Return (X, Y) of the center of cell containing provided text 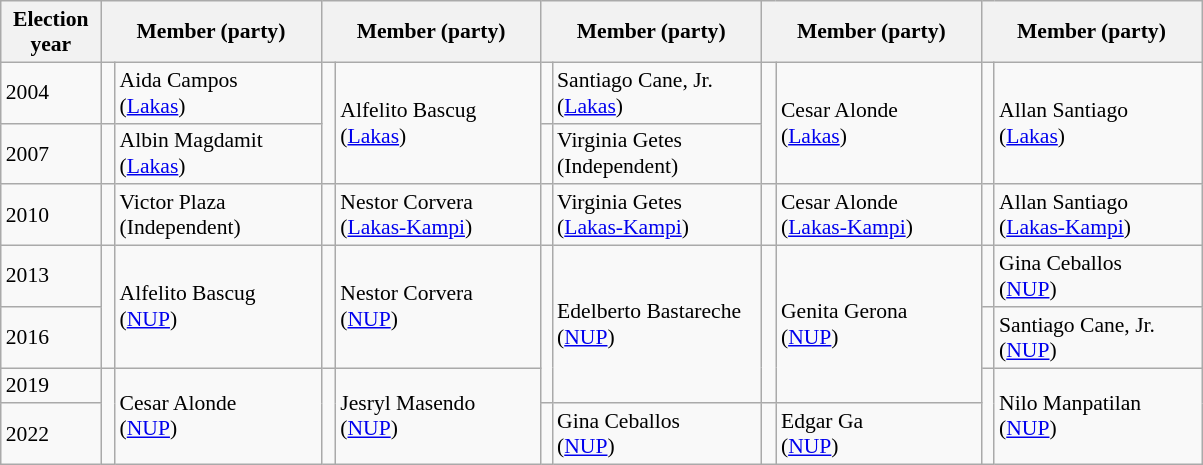
2013 (51, 276)
Nestor Corvera(Lakas-Kampi) (438, 216)
Alfelito Bascug(NUP) (218, 307)
Jesryl Masendo(NUP) (438, 416)
2010 (51, 216)
Virginia Getes(Independent) (656, 154)
2016 (51, 338)
Edgar Ga(NUP) (878, 434)
Edelberto Bastareche(NUP) (656, 325)
Allan Santiago(Lakas) (1098, 123)
Aida Campos(Lakas) (218, 92)
Alfelito Bascug(Lakas) (438, 123)
2019 (51, 386)
Nestor Corvera(NUP) (438, 307)
2004 (51, 92)
Allan Santiago(Lakas-Kampi) (1098, 216)
Victor Plaza(Independent) (218, 216)
Virginia Getes(Lakas-Kampi) (656, 216)
2007 (51, 154)
Cesar Alonde(NUP) (218, 416)
Genita Gerona(NUP) (878, 325)
Albin Magdamit(Lakas) (218, 154)
Cesar Alonde(Lakas-Kampi) (878, 216)
Cesar Alonde(Lakas) (878, 123)
2022 (51, 434)
Santiago Cane, Jr.(NUP) (1098, 338)
Santiago Cane, Jr.(Lakas) (656, 92)
Nilo Manpatilan(NUP) (1098, 416)
Electionyear (51, 32)
